Extract the (x, y) coordinate from the center of the cell holding the provided text.  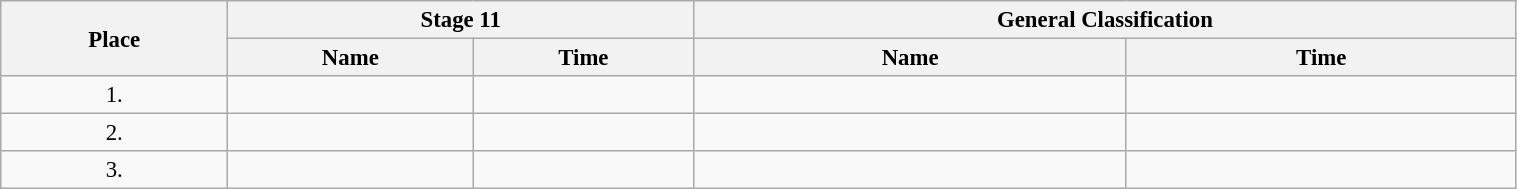
Stage 11 (461, 20)
1. (114, 95)
3. (114, 170)
Place (114, 38)
2. (114, 133)
General Classification (1105, 20)
